Search for the cell housing the specified text and yield its [X, Y] center coordinate. 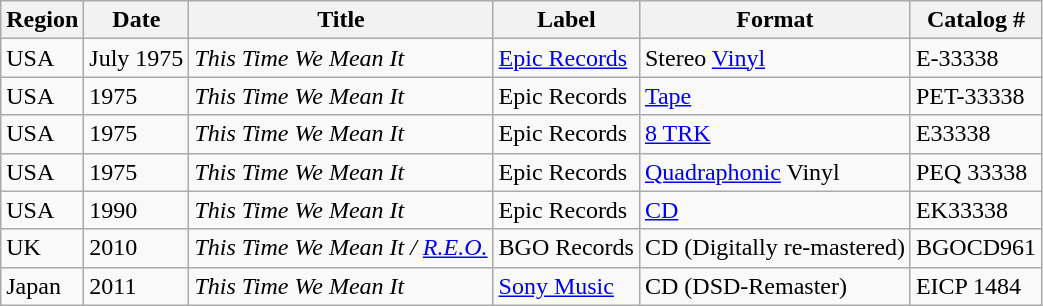
2010 [136, 248]
EK33338 [976, 210]
Stereo Vinyl [774, 58]
Quadraphonic Vinyl [774, 172]
Title [341, 20]
E33338 [976, 134]
BGOCD961 [976, 248]
PET-33338 [976, 96]
Tape [774, 96]
PEQ 33338 [976, 172]
Date [136, 20]
Region [42, 20]
Japan [42, 286]
BGO Records [566, 248]
CD (Digitally re-mastered) [774, 248]
Label [566, 20]
Format [774, 20]
July 1975 [136, 58]
E-33338 [976, 58]
This Time We Mean It / R.E.O. [341, 248]
1990 [136, 210]
CD (DSD-Remaster) [774, 286]
2011 [136, 286]
Catalog # [976, 20]
8 TRK [774, 134]
CD [774, 210]
UK [42, 248]
Sony Music [566, 286]
EICP 1484 [976, 286]
